Pinpoint the cell where the given text exists, returning its (x, y) midpoint coordinate. 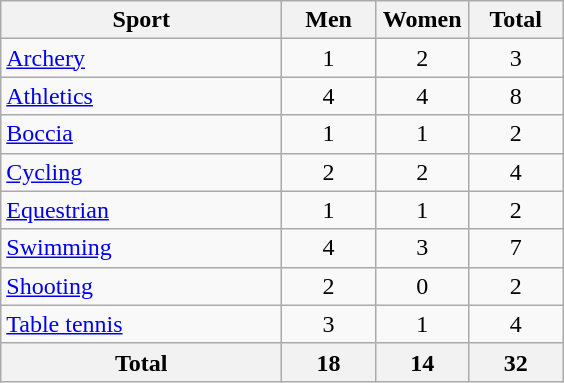
Athletics (142, 96)
Men (329, 20)
18 (329, 362)
0 (422, 286)
14 (422, 362)
Archery (142, 58)
Sport (142, 20)
8 (516, 96)
Swimming (142, 248)
Women (422, 20)
Shooting (142, 286)
Cycling (142, 172)
Equestrian (142, 210)
Table tennis (142, 324)
Boccia (142, 134)
32 (516, 362)
7 (516, 248)
